Capture the cell that displays the provided text and extract its (x, y) central coordinate. 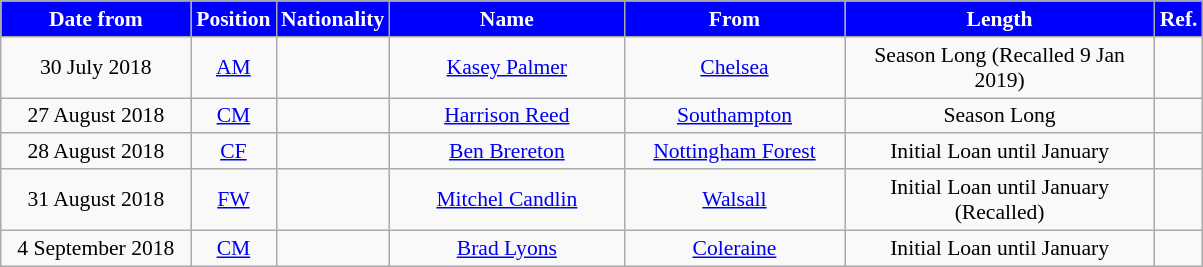
FW (234, 200)
Chelsea (734, 68)
Ben Brereton (506, 152)
Initial Loan until January (Recalled) (1000, 200)
30 July 2018 (96, 68)
Brad Lyons (506, 248)
Harrison Reed (506, 116)
Southampton (734, 116)
AM (234, 68)
Name (506, 19)
Ref. (1179, 19)
Kasey Palmer (506, 68)
Season Long (1000, 116)
28 August 2018 (96, 152)
Walsall (734, 200)
From (734, 19)
CF (234, 152)
Position (234, 19)
Mitchel Candlin (506, 200)
Nottingham Forest (734, 152)
Date from (96, 19)
Length (1000, 19)
Season Long (Recalled 9 Jan 2019) (1000, 68)
27 August 2018 (96, 116)
4 September 2018 (96, 248)
31 August 2018 (96, 200)
Coleraine (734, 248)
Nationality (332, 19)
